Identify which cell holds the provided text, then report its (x, y) central coordinate. 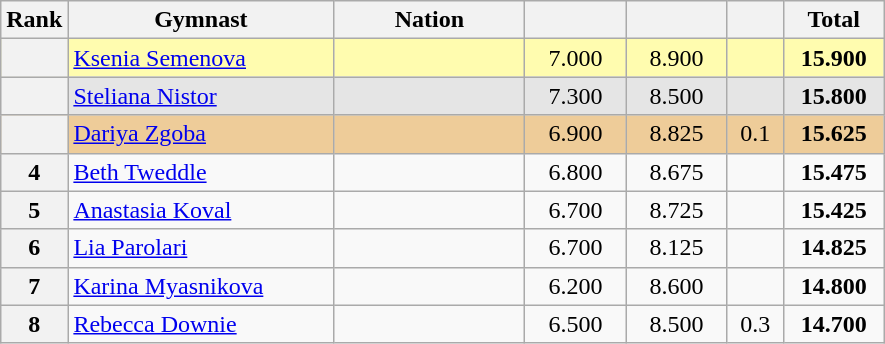
Lia Parolari (201, 248)
4 (34, 172)
8.125 (676, 248)
7.000 (576, 58)
5 (34, 210)
Karina Myasnikova (201, 286)
Anastasia Koval (201, 210)
8 (34, 324)
Ksenia Semenova (201, 58)
Nation (430, 20)
14.825 (834, 248)
15.900 (834, 58)
7.300 (576, 96)
14.800 (834, 286)
6.800 (576, 172)
7 (34, 286)
8.600 (676, 286)
Steliana Nistor (201, 96)
8.825 (676, 134)
Gymnast (201, 20)
6.500 (576, 324)
15.800 (834, 96)
6 (34, 248)
8.900 (676, 58)
8.675 (676, 172)
8.725 (676, 210)
0.1 (755, 134)
15.425 (834, 210)
Dariya Zgoba (201, 134)
6.900 (576, 134)
15.475 (834, 172)
0.3 (755, 324)
14.700 (834, 324)
Rank (34, 20)
6.200 (576, 286)
Total (834, 20)
15.625 (834, 134)
Rebecca Downie (201, 324)
Beth Tweddle (201, 172)
